Locate the cell with the specified text and output its (X, Y) center coordinate. 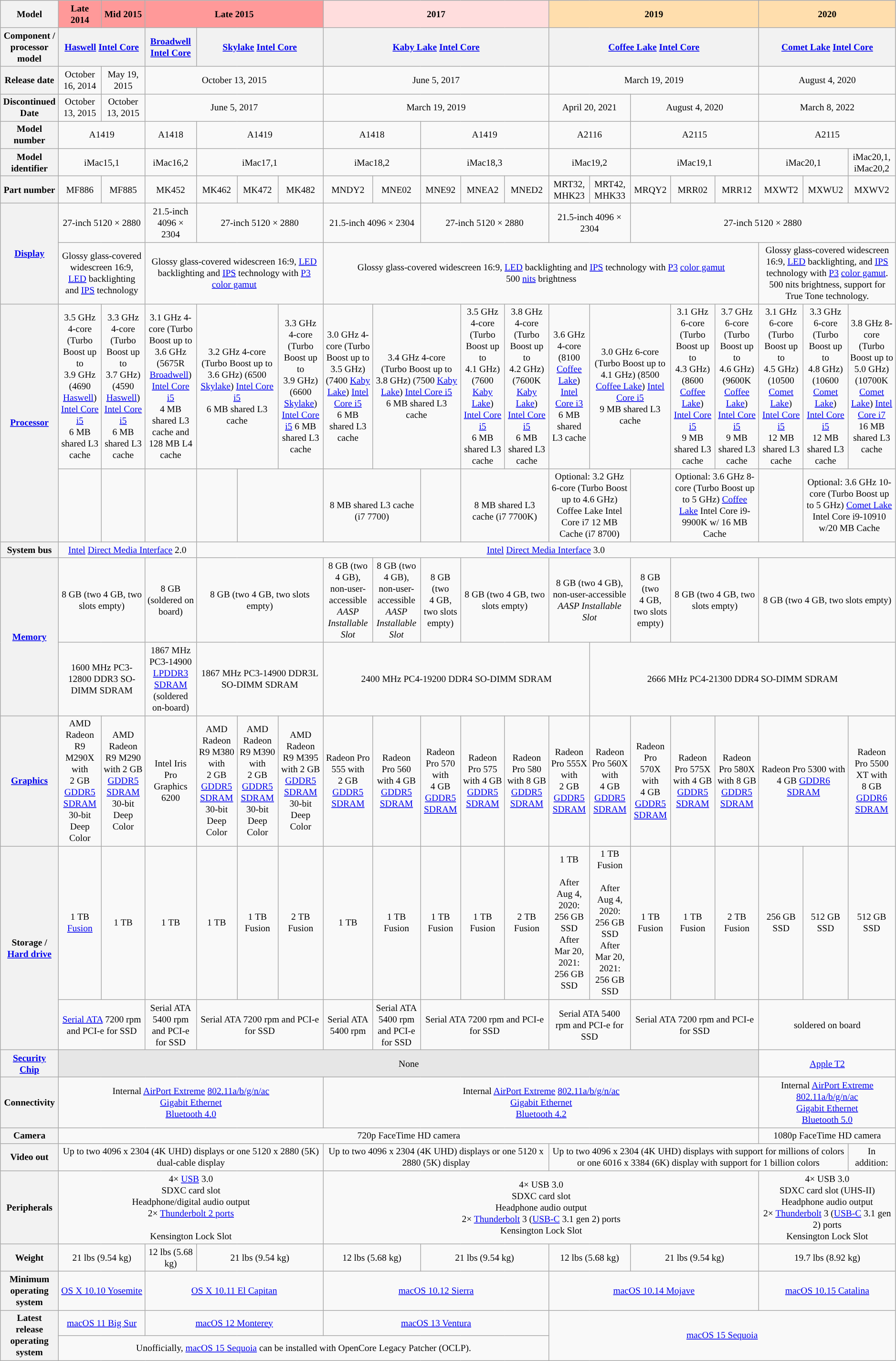
MF886 (80, 189)
macOS 11 Big Sur (101, 1323)
Up to two 4096 x 2304 (4K UHD) displays or one 5120 x 2880 (5K) display (436, 1157)
Late 2015 (234, 14)
1867 MHz PC3-14900 DDR3L SO-DIMM SDRAM (260, 679)
2020 (827, 14)
Memory (30, 637)
iMac20,1 (803, 162)
Video out (30, 1157)
1600 MHz PC3-12800 DDR3 SO-DIMM SDRAM (101, 679)
3.8 GHz 8-core (Turbo Boost up to 5.0 GHz) (10700K Comet Lake) Intel Core i716 MB shared L3 cache (872, 386)
4× USB 3.0SDXC card slotHeadphone/digital audio output2× Thunderbolt 2 portsKensington Lock Slot (191, 1207)
Minimum operating system (30, 1290)
OS X 10.10 Yosemite (101, 1290)
MXWV2 (872, 189)
3.5 GHz 4-core (Turbo Boost up to 4.1 GHz) (7600 Kaby Lake) Intel Core i56 MB shared L3 cache (483, 386)
Storage / Hard drive (30, 948)
Comet Lake Intel Core (827, 47)
Intel Direct Media Interface 2.0 (127, 550)
Glossy glass-covered widescreen 16:9, LED backlighting and IPS technology (101, 273)
Radeon Pro 575 with 4 GB GDDR5 SDRAM (483, 781)
2017 (436, 14)
Security Chip (30, 1064)
Glossy glass-covered widescreen 16:9, LED backlighting and IPS technology with P3 color gamut (234, 273)
1 TB Fusion After Aug 4, 2020: 256 GB SSD After Mar 20, 2021: 256 GB SSD (610, 923)
Radeon Pro 5500 XT with 8 GB GDDR6 SDRAM (872, 781)
3.3 GHz 6-core (Turbo Boost up to 4.8 GHz) (10600 Comet Lake) Intel Core i512 MB shared L3 cache (826, 386)
Coffee Lake Intel Core (654, 47)
iMac18,3 (485, 162)
2666 MHz PC4-21300 DDR4 SO-DIMM SDRAM (743, 679)
1080p FaceTime HD camera (827, 1136)
MRQY2 (650, 189)
Graphics (30, 781)
MK462 (217, 189)
Radeon Pro 555X with 2 GB GDDR5 SDRAM (569, 781)
MXWT2 (781, 189)
Latest release operating system (30, 1335)
4× USB 3.0SDXC card slot (UHS-II)Headphone audio output2× Thunderbolt 3 (USB-C 3.1 gen 2) portsKensington Lock Slot (827, 1207)
macOS 10.15 Catalina (827, 1290)
MXWU2 (826, 189)
MK482 (301, 189)
Display (30, 254)
iMac18,2 (371, 162)
Model number (30, 135)
None (409, 1064)
March 8, 2022 (827, 108)
Release date (30, 80)
Radeon Pro 560 with 4 GB GDDR5 SDRAM (396, 781)
720p FaceTime HD camera (409, 1136)
Model identifier (30, 162)
4× USB 3.0SDXC card slotHeadphone audio output2× Thunderbolt 3 (USB-C 3.1 gen 2) portsKensington Lock Slot (541, 1207)
Radeon Pro 580 with 8 GB GDDR5 SDRAM (527, 781)
3.1 GHz 4-core (Turbo Boost up to 3.6 GHz (5675R Broadwell) Intel Core i54 MB shared L3 cache and 128 MB L4 cache (171, 386)
3.8 GHz 4-core (Turbo Boost up to 4.2 GHz) (7600K Kaby Lake) Intel Core i56 MB shared L3 cache (527, 386)
AMD Radeon R9 M290 with 2 GB GDDR5 SDRAM30-bit Deep Color (123, 781)
Internal AirPort Extreme 802.11a/b/g/n/acGigabit EthernetBluetooth 4.0 (191, 1102)
AMD Radeon R9 M390 with 2 GB GDDR5 SDRAM30-bit Deep Color (258, 781)
Unofficially, macOS 15 Sequoia can be installed with OpenCore Legacy Patcher (OCLP). (304, 1348)
MNDY2 (348, 189)
iMac19,2 (590, 162)
iMac19,1 (695, 162)
3.7 GHz 6-core (Turbo Boost up to 4.6 GHz) (9600K Coffee Lake) Intel Core i59 MB shared L3 cache (737, 386)
iMac17,1 (260, 162)
Late 2014 (80, 14)
Broadwell Intel Core (171, 47)
Radeon Pro 560X with 4 GB GDDR5 SDRAM (610, 781)
In addition: (872, 1157)
Radeon Pro 580X with 8 GB GDDR5 SDRAM (737, 781)
3.2 GHz 4-core (Turbo Boost up to 3.6 GHz) (6500 Skylake) Intel Core i56 MB shared L3 cache (237, 386)
Radeon Pro 555 with 2 GB GDDR5 SDRAM (348, 781)
8 GB (soldered on board) (171, 600)
Radeon Pro 570X with 4 GB GDDR5 SDRAM (650, 781)
Weight (30, 1258)
2019 (654, 14)
3.3 GHz 4-core (Turbo Boost up to 3.7 GHz) (4590 Haswell) Intel Core i56 MB shared L3 cache (123, 386)
MNE02 (396, 189)
8 MB shared L3 cache (i7 7700K) (505, 505)
macOS 10.14 Mojave (654, 1290)
A2116 (590, 135)
MK452 (171, 189)
256 GB SSD (781, 923)
MNED2 (527, 189)
1867 MHz PC3-14900 LPDDR3 SDRAM (soldered on-board) (171, 679)
3.1 GHz 6-core (Turbo Boost up to 4.5 GHz) (10500 Comet Lake) Intel Core i512 MB shared L3 cache (781, 386)
3.1 GHz 6-core (Turbo Boost up to 4.3 GHz) (8600 Coffee Lake) Intel Core i59 MB shared L3 cache (693, 386)
MRR02 (693, 189)
iMac15,1 (101, 162)
macOS 13 Ventura (436, 1323)
19.7 lbs (8.92 kg) (827, 1258)
1 TB After Aug 4, 2020: 256 GB SSD After Mar 20, 2021: 256 GB SSD (569, 923)
October 16, 2014 (80, 80)
3.5 GHz 4-core (Turbo Boost up to 3.9 GHz (4690 Haswell) Intel Core i56 MB shared L3 cache (80, 386)
macOS 12 Monterey (234, 1323)
soldered on board (827, 1025)
Radeon Pro 5300 with 4 GB GDDR6 SDRAM (803, 781)
MRT42, MHK33 (610, 189)
3.4 GHz 4-core (Turbo Boost up to 3.8 GHz) (7500 Kaby Lake) Intel Core i56 MB shared L3 cache (416, 386)
Internal AirPort Extreme 802.11a/b/g/n/acGigabit EthernetBluetooth 5.0 (827, 1102)
MRT32, MHK23 (569, 189)
iMac16,2 (171, 162)
MF885 (123, 189)
Skylake Intel Core (260, 47)
8 MB shared L3 cache (i7 7700) (371, 505)
Intel Direct Media Interface 3.0 (546, 550)
iMac20,1, iMac20,2 (872, 162)
Radeon Pro 575X with 4 GB GDDR5 SDRAM (693, 781)
MNE92 (441, 189)
Model (30, 14)
MNEA2 (483, 189)
Internal AirPort Extreme 802.11a/b/g/n/acGigabit EthernetBluetooth 4.2 (541, 1102)
Optional: 3.2 GHz 6-core (Turbo Boost up to 4.6 GHz) Coffee Lake Intel Core i7 12 MB Cache (i7 8700) (590, 505)
May 19, 2015 (123, 80)
macOS 15 Sequoia (722, 1335)
2400 MHz PC4-19200 DDR4 SO-DIMM SDRAM (456, 679)
Camera (30, 1136)
Up to two 4096 x 2304 (4K UHD) displays with support for millions of colors or one 6016 x 3384 (6K) display with support for 1 billion colors (699, 1157)
Processor (30, 423)
Up to two 4096 x 2304 (4K UHD) displays or one 5120 x 2880 (5K) dual-cable display (191, 1157)
macOS 10.12 Sierra (436, 1290)
Peripherals (30, 1207)
3.6 GHz 4-core (8100 Coffee Lake) Intel Core i36 MB shared L3 cache (569, 386)
AMD Radeon R9 M395 with 2 GB GDDR5 SDRAM30-bit Deep Color (301, 781)
System bus (30, 550)
Radeon Pro 570 with 4 GB GDDR5 SDRAM (441, 781)
Serial ATA 5400 rpm (348, 1025)
3.3 GHz 4-core (Turbo Boost up to 3.9 GHz) (6600 Skylake) Intel Core i5 6 MB shared L3 cache (301, 386)
Connectivity (30, 1102)
3.0 GHz 6-core (Turbo Boost up to 4.1 GHz) (8500 Coffee Lake) Intel Core i59 MB shared L3 cache (630, 386)
Intel Iris Pro Graphics 6200 (171, 781)
Glossy glass-covered widescreen 16:9, LED backlighting and IPS technology with P3 color gamut500 nits brightness (541, 273)
Optional: 3.6 GHz 10-core (Turbo Boost up to 5 GHz) Comet Lake Intel Core i9-10910 w/20 MB Cache (850, 505)
MRR12 (737, 189)
Part number (30, 189)
Apple T2 (827, 1064)
Component / processor model (30, 47)
Mid 2015 (123, 14)
OS X 10.11 El Capitan (234, 1290)
Optional: 3.6 GHz 8-core (Turbo Boost up to 5 GHz) Coffee Lake Intel Core i9-9900K w/ 16 MB Cache (715, 505)
MK472 (258, 189)
Kaby Lake Intel Core (436, 47)
Discontinued Date (30, 108)
3.0 GHz 4-core (Turbo Boost up to 3.5 GHz) (7400 Kaby Lake) Intel Core i56 MB shared L3 cache (348, 386)
Haswell Intel Core (101, 47)
AMD Radeon R9 M380 with 2 GB GDDR5 SDRAM30-bit Deep Color (217, 781)
April 20, 2021 (590, 108)
AMD Radeon R9 M290X with 2 GB GDDR5 SDRAM30-bit Deep Color (80, 781)
